From the cell containing the given text, extract its center point as (x, y) coordinate. 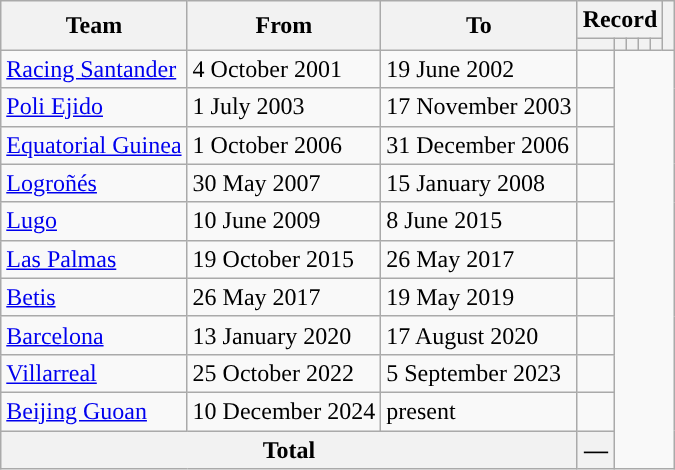
From (284, 26)
13 January 2020 (284, 335)
— (596, 449)
25 October 2022 (284, 373)
Poli Ejido (94, 107)
5 September 2023 (479, 373)
1 October 2006 (284, 145)
10 December 2024 (284, 411)
15 January 2008 (479, 183)
Lugo (94, 221)
31 December 2006 (479, 145)
30 May 2007 (284, 183)
17 November 2003 (479, 107)
present (479, 411)
Record (620, 20)
Beijing Guoan (94, 411)
8 June 2015 (479, 221)
Villarreal (94, 373)
Betis (94, 297)
Equatorial Guinea (94, 145)
19 October 2015 (284, 259)
Racing Santander (94, 69)
Logroñés (94, 183)
17 August 2020 (479, 335)
Las Palmas (94, 259)
To (479, 26)
19 June 2002 (479, 69)
Barcelona (94, 335)
19 May 2019 (479, 297)
Total (289, 449)
4 October 2001 (284, 69)
10 June 2009 (284, 221)
1 July 2003 (284, 107)
Team (94, 26)
